Output the (x, y) coordinate of the center of the cell containing the given text.  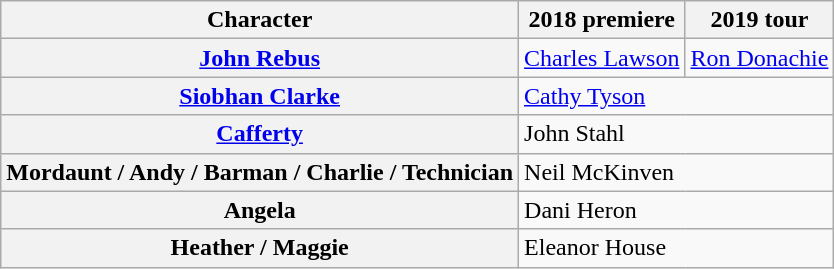
Angela (260, 210)
2019 tour (760, 20)
John Stahl (676, 134)
Siobhan Clarke (260, 96)
Dani Heron (676, 210)
Cafferty (260, 134)
2018 premiere (602, 20)
Eleanor House (676, 248)
Neil McKinven (676, 172)
Charles Lawson (602, 58)
Cathy Tyson (676, 96)
John Rebus (260, 58)
Mordaunt / Andy / Barman / Charlie / Technician (260, 172)
Ron Donachie (760, 58)
Character (260, 20)
Heather / Maggie (260, 248)
